Identify which cell holds the provided text, then report its [x, y] central coordinate. 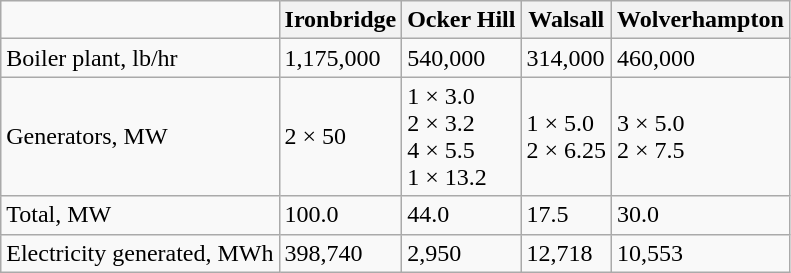
100.0 [340, 215]
Ironbridge [340, 20]
3 × 5.02 × 7.5 [701, 136]
1 × 5.02 × 6.25 [566, 136]
1,175,000 [340, 58]
Generators, MW [140, 136]
314,000 [566, 58]
2,950 [462, 253]
540,000 [462, 58]
Total, MW [140, 215]
44.0 [462, 215]
398,740 [340, 253]
10,553 [701, 253]
2 × 50 [340, 136]
17.5 [566, 215]
12,718 [566, 253]
1 × 3.02 × 3.24 × 5.51 × 13.2 [462, 136]
30.0 [701, 215]
Wolverhampton [701, 20]
Ocker Hill [462, 20]
Walsall [566, 20]
Electricity generated, MWh [140, 253]
Boiler plant, lb/hr [140, 58]
460,000 [701, 58]
